Detect which cell encompasses the target text, then output its [x, y] center coordinate. 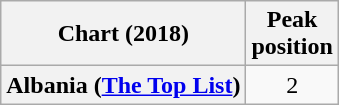
Chart (2018) [124, 34]
Peakposition [292, 34]
2 [292, 85]
Albania (The Top List) [124, 85]
